For the text-containing cell, return its midpoint in (x, y) coordinate format. 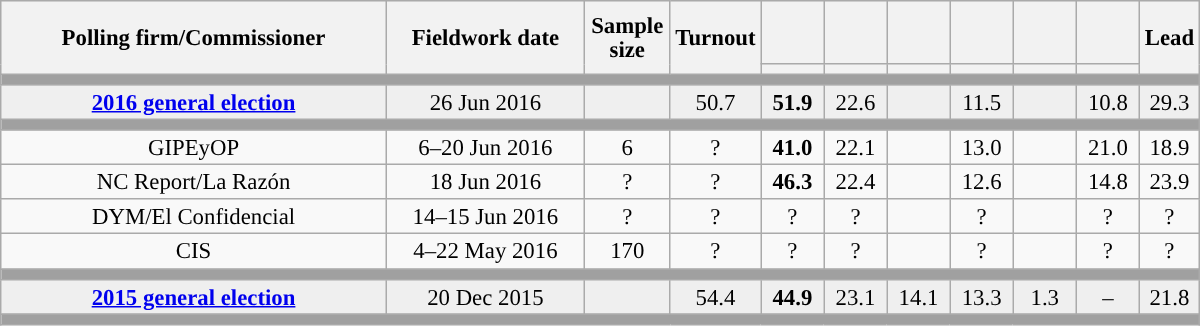
46.3 (792, 182)
29.3 (1169, 102)
51.9 (792, 102)
12.6 (982, 182)
18 Jun 2016 (485, 182)
50.7 (716, 102)
10.8 (1108, 102)
6 (627, 148)
23.9 (1169, 182)
14.1 (918, 296)
NC Report/La Razón (194, 182)
22.4 (856, 182)
2015 general election (194, 296)
GIPEyOP (194, 148)
13.3 (982, 296)
18.9 (1169, 148)
2016 general election (194, 102)
1.3 (1044, 296)
20 Dec 2015 (485, 296)
13.0 (982, 148)
23.1 (856, 296)
44.9 (792, 296)
Turnout (716, 38)
170 (627, 252)
14–15 Jun 2016 (485, 218)
26 Jun 2016 (485, 102)
4–22 May 2016 (485, 252)
6–20 Jun 2016 (485, 148)
– (1108, 296)
CIS (194, 252)
22.6 (856, 102)
54.4 (716, 296)
22.1 (856, 148)
Sample size (627, 38)
14.8 (1108, 182)
Polling firm/Commissioner (194, 38)
Lead (1169, 38)
41.0 (792, 148)
Fieldwork date (485, 38)
21.8 (1169, 296)
DYM/El Confidencial (194, 218)
11.5 (982, 102)
21.0 (1108, 148)
